Determine the (X, Y) coordinate at the center of the cell enclosing the given text.  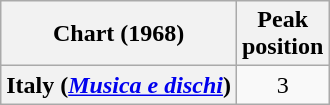
Peakposition (282, 34)
Chart (1968) (119, 34)
Italy (Musica e dischi) (119, 85)
3 (282, 85)
